Identify which cell holds the provided text, then report its [x, y] central coordinate. 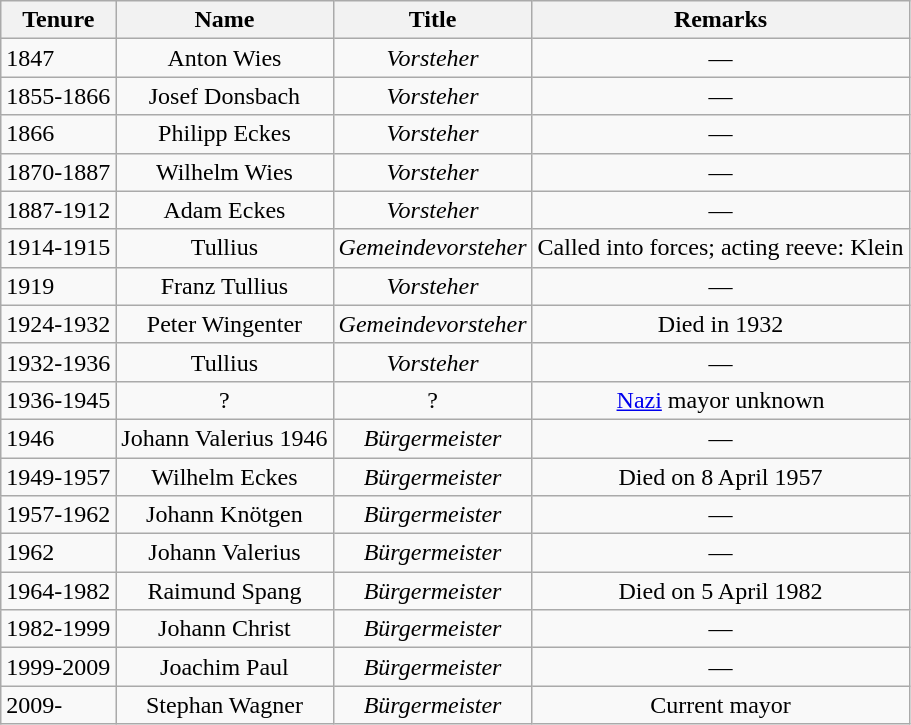
1924-1932 [58, 324]
Called into forces; acting reeve: Klein [720, 248]
1932-1936 [58, 362]
1936-1945 [58, 400]
Peter Wingenter [224, 324]
1999-2009 [58, 667]
Johann Valerius 1946 [224, 438]
Title [432, 20]
1949-1957 [58, 477]
Died on 8 April 1957 [720, 477]
2009- [58, 705]
Franz Tullius [224, 286]
Tenure [58, 20]
1957-1962 [58, 515]
Philipp Eckes [224, 134]
Anton Wies [224, 58]
1962 [58, 553]
Johann Knötgen [224, 515]
1870-1887 [58, 172]
Died in 1932 [720, 324]
Joachim Paul [224, 667]
Nazi mayor unknown [720, 400]
Wilhelm Eckes [224, 477]
Name [224, 20]
1887-1912 [58, 210]
Raimund Spang [224, 591]
1855-1866 [58, 96]
1847 [58, 58]
1866 [58, 134]
Remarks [720, 20]
Wilhelm Wies [224, 172]
1982-1999 [58, 629]
1919 [58, 286]
Died on 5 April 1982 [720, 591]
Johann Christ [224, 629]
1914-1915 [58, 248]
Stephan Wagner [224, 705]
Current mayor [720, 705]
Josef Donsbach [224, 96]
1946 [58, 438]
1964-1982 [58, 591]
Johann Valerius [224, 553]
Adam Eckes [224, 210]
